Output the [X, Y] coordinate of the center of the cell containing the given text.  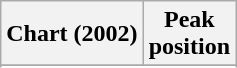
Chart (2002) [72, 34]
Peakposition [189, 34]
